Capture the cell that displays the provided text and extract its [x, y] central coordinate. 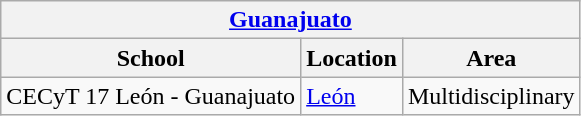
León [352, 96]
Area [491, 58]
Location [352, 58]
Guanajuato [290, 20]
Multidisciplinary [491, 96]
CECyT 17 León - Guanajuato [151, 96]
School [151, 58]
